Detect which cell encompasses the target text, then output its [x, y] center coordinate. 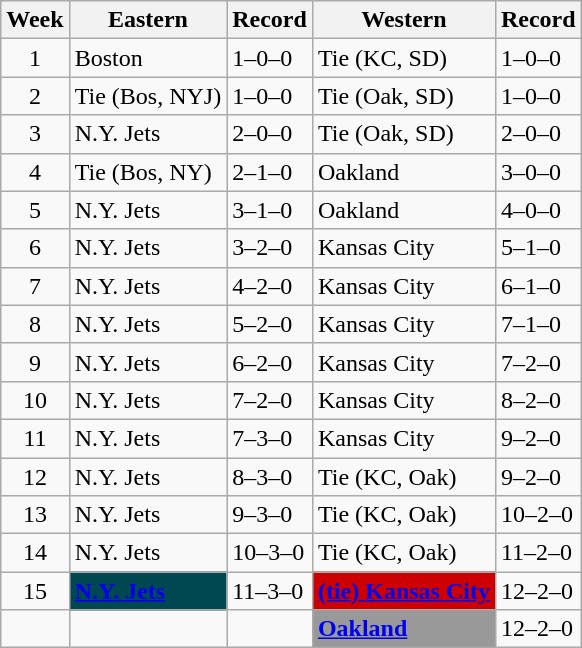
Western [404, 20]
10–3–0 [270, 553]
2–1–0 [270, 172]
4–2–0 [270, 286]
8–2–0 [538, 400]
9 [35, 362]
Tie (KC, SD) [404, 58]
14 [35, 553]
4 [35, 172]
12 [35, 477]
5–2–0 [270, 324]
4–0–0 [538, 210]
11–2–0 [538, 553]
Tie (Bos, NY) [148, 172]
7 [35, 286]
13 [35, 515]
Tie (Bos, NYJ) [148, 96]
8–3–0 [270, 477]
11–3–0 [270, 591]
6 [35, 248]
3–0–0 [538, 172]
7–3–0 [270, 438]
(tie) Kansas City [404, 591]
15 [35, 591]
2 [35, 96]
5 [35, 210]
3–2–0 [270, 248]
10–2–0 [538, 515]
5–1–0 [538, 248]
Week [35, 20]
3 [35, 134]
6–2–0 [270, 362]
7–1–0 [538, 324]
Eastern [148, 20]
9–3–0 [270, 515]
8 [35, 324]
11 [35, 438]
Boston [148, 58]
6–1–0 [538, 286]
3–1–0 [270, 210]
1 [35, 58]
10 [35, 400]
